Identify which cell holds the provided text, then report its (X, Y) central coordinate. 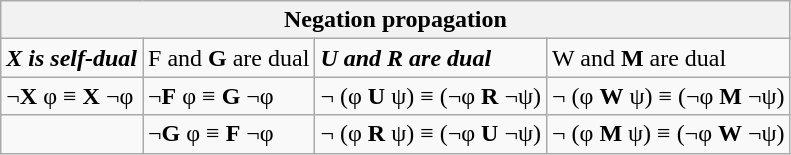
Negation propagation (396, 20)
F and G are dual (228, 58)
X is self-dual (72, 58)
¬ (φ W ψ) ≡ (¬φ M ¬ψ) (668, 96)
¬ (φ U ψ) ≡ (¬φ R ¬ψ) (431, 96)
W and M are dual (668, 58)
¬F φ ≡ G ¬φ (228, 96)
¬ (φ R ψ) ≡ (¬φ U ¬ψ) (431, 134)
¬ (φ M ψ) ≡ (¬φ W ¬ψ) (668, 134)
¬G φ ≡ F ¬φ (228, 134)
U and R are dual (431, 58)
¬X φ ≡ X ¬φ (72, 96)
